Search for the cell housing the specified text and yield its [X, Y] center coordinate. 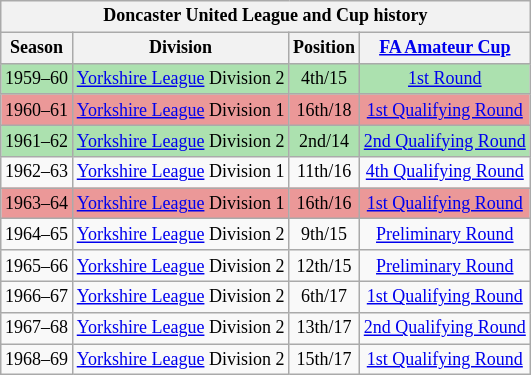
4th Qualifying Round [444, 172]
1965–66 [37, 266]
1959–60 [37, 78]
1964–65 [37, 234]
Doncaster United League and Cup history [266, 16]
Division [180, 48]
1st Round [444, 78]
15th/17 [324, 360]
1968–69 [37, 360]
1966–67 [37, 296]
12th/15 [324, 266]
FA Amateur Cup [444, 48]
2nd/14 [324, 140]
9th/15 [324, 234]
1961–62 [37, 140]
16th/16 [324, 204]
6th/17 [324, 296]
1960–61 [37, 110]
1963–64 [37, 204]
1967–68 [37, 328]
11th/16 [324, 172]
16th/18 [324, 110]
Position [324, 48]
Season [37, 48]
4th/15 [324, 78]
13th/17 [324, 328]
1962–63 [37, 172]
